Search for the cell housing the specified text and yield its [x, y] center coordinate. 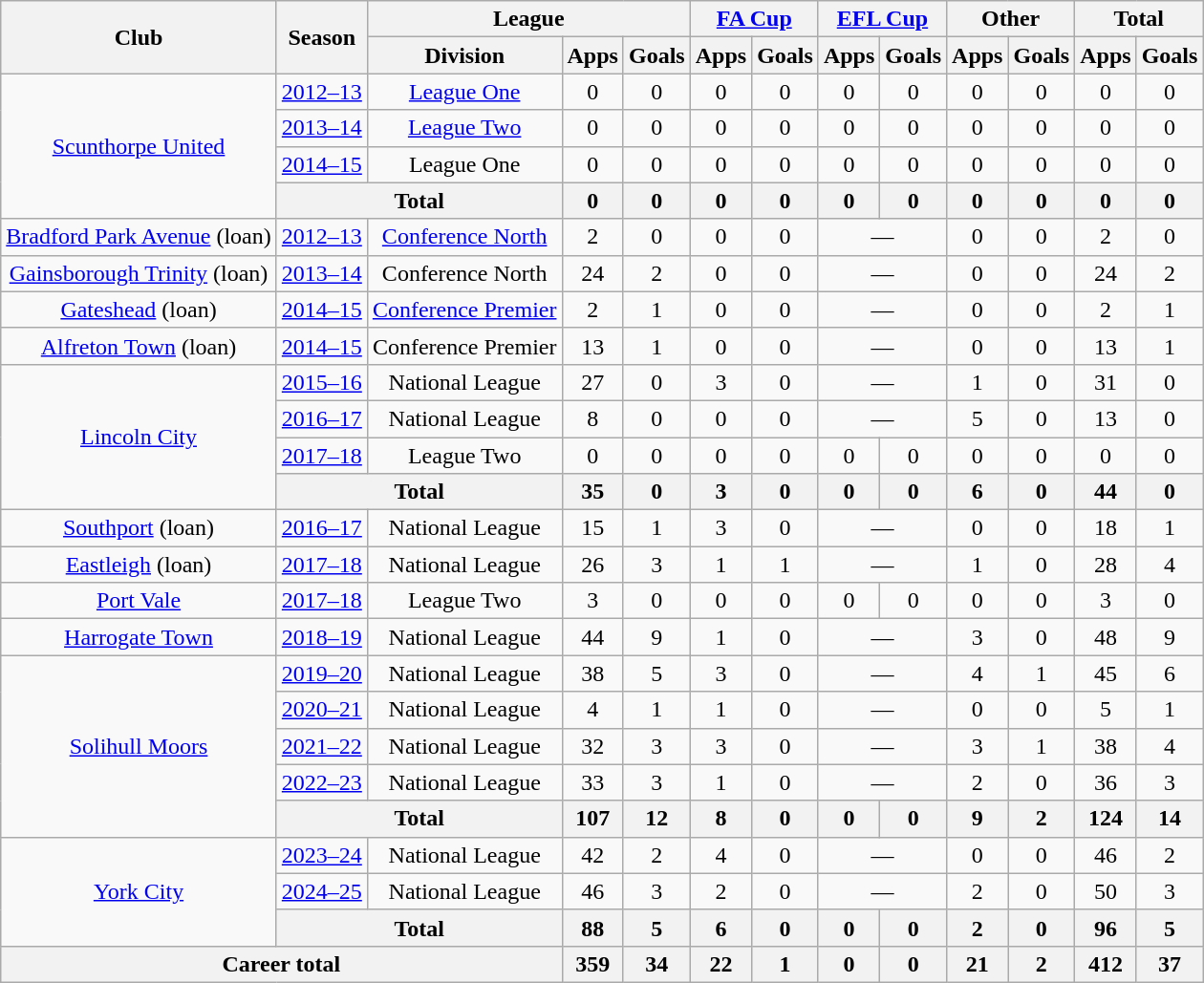
Scunthorpe United [140, 146]
26 [592, 565]
Southport (loan) [140, 528]
Club [140, 37]
League [528, 19]
2020–21 [321, 710]
27 [592, 382]
Lincoln City [140, 437]
96 [1106, 928]
35 [592, 492]
Eastleigh (loan) [140, 565]
42 [592, 855]
412 [1106, 964]
36 [1106, 782]
12 [656, 819]
York City [140, 891]
2024–25 [321, 891]
FA Cup [754, 19]
2015–16 [321, 382]
32 [592, 746]
34 [656, 964]
Alfreton Town (loan) [140, 346]
2021–22 [321, 746]
Gateshead (loan) [140, 310]
14 [1170, 819]
88 [592, 928]
Bradford Park Avenue (loan) [140, 237]
28 [1106, 565]
Career total [281, 964]
45 [1106, 673]
48 [1106, 637]
50 [1106, 891]
18 [1106, 528]
31 [1106, 382]
2018–19 [321, 637]
124 [1106, 819]
22 [720, 964]
21 [978, 964]
Gainsborough Trinity (loan) [140, 273]
2022–23 [321, 782]
Season [321, 37]
33 [592, 782]
Port Vale [140, 601]
107 [592, 819]
15 [592, 528]
Solihull Moors [140, 746]
Other [1011, 19]
Division [464, 55]
2023–24 [321, 855]
EFL Cup [882, 19]
359 [592, 964]
2019–20 [321, 673]
Harrogate Town [140, 637]
37 [1170, 964]
